Pinpoint the cell where the given text exists, returning its [x, y] midpoint coordinate. 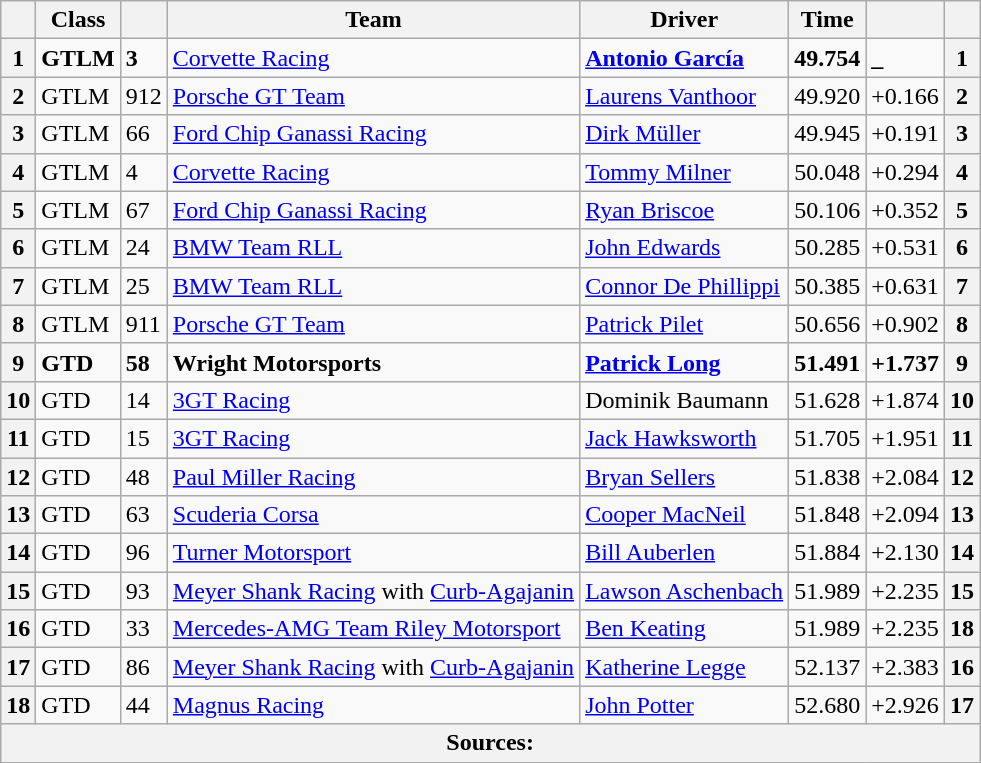
+1.737 [906, 362]
49.754 [828, 58]
911 [144, 324]
51.884 [828, 553]
Team [373, 20]
48 [144, 477]
33 [144, 629]
50.048 [828, 172]
Driver [684, 20]
Antonio García [684, 58]
John Edwards [684, 248]
+0.352 [906, 210]
51.628 [828, 400]
+2.094 [906, 515]
Bryan Sellers [684, 477]
50.285 [828, 248]
Dominik Baumann [684, 400]
Jack Hawksworth [684, 438]
51.491 [828, 362]
51.848 [828, 515]
Magnus Racing [373, 705]
912 [144, 96]
Connor De Phillippi [684, 286]
96 [144, 553]
44 [144, 705]
Time [828, 20]
67 [144, 210]
Tommy Milner [684, 172]
49.920 [828, 96]
Patrick Pilet [684, 324]
+1.951 [906, 438]
52.680 [828, 705]
93 [144, 591]
Cooper MacNeil [684, 515]
Katherine Legge [684, 667]
Ben Keating [684, 629]
+2.084 [906, 477]
+2.130 [906, 553]
Paul Miller Racing [373, 477]
66 [144, 134]
Bill Auberlen [684, 553]
+2.383 [906, 667]
Mercedes-AMG Team Riley Motorsport [373, 629]
+0.902 [906, 324]
63 [144, 515]
51.705 [828, 438]
+1.874 [906, 400]
86 [144, 667]
Lawson Aschenbach [684, 591]
Dirk Müller [684, 134]
Ryan Briscoe [684, 210]
Sources: [490, 743]
Turner Motorsport [373, 553]
50.656 [828, 324]
49.945 [828, 134]
+0.631 [906, 286]
_ [906, 58]
Patrick Long [684, 362]
50.385 [828, 286]
+0.531 [906, 248]
Class [78, 20]
50.106 [828, 210]
+2.926 [906, 705]
Wright Motorsports [373, 362]
+0.294 [906, 172]
Scuderia Corsa [373, 515]
58 [144, 362]
24 [144, 248]
+0.191 [906, 134]
51.838 [828, 477]
25 [144, 286]
+0.166 [906, 96]
52.137 [828, 667]
John Potter [684, 705]
Laurens Vanthoor [684, 96]
